Return the [X, Y] coordinate for the center point of the cell that contains the specified text.  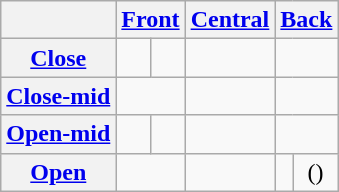
Front [150, 20]
Close-mid [58, 96]
Close [58, 58]
Open [58, 172]
() [316, 172]
Back [306, 20]
Central [230, 20]
Open-mid [58, 134]
